Locate the cell with the specified text and output its (x, y) center coordinate. 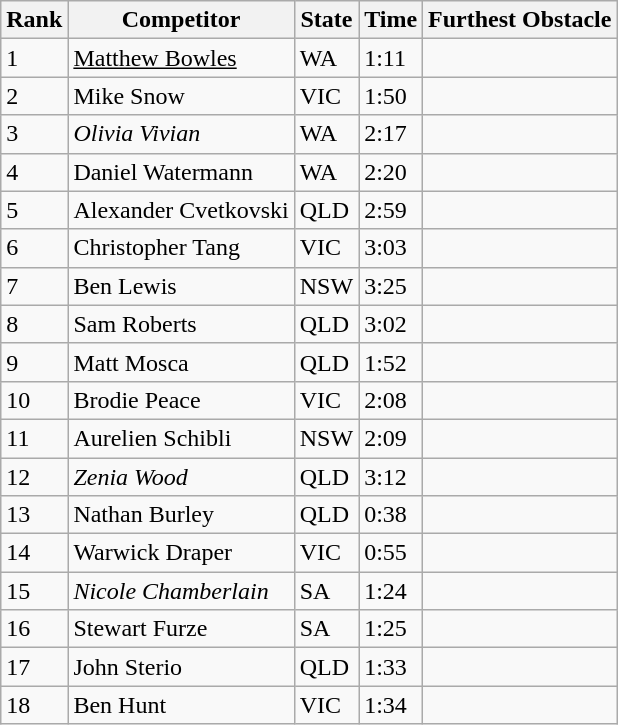
3 (34, 134)
1:52 (391, 362)
11 (34, 438)
State (326, 20)
18 (34, 705)
16 (34, 629)
1:33 (391, 667)
Furthest Obstacle (520, 20)
Ben Lewis (181, 286)
8 (34, 324)
9 (34, 362)
1:50 (391, 96)
Stewart Furze (181, 629)
Daniel Watermann (181, 172)
1:25 (391, 629)
2:59 (391, 210)
1:24 (391, 591)
Alexander Cvetkovski (181, 210)
Rank (34, 20)
Warwick Draper (181, 553)
14 (34, 553)
John Sterio (181, 667)
17 (34, 667)
Time (391, 20)
Sam Roberts (181, 324)
Matthew Bowles (181, 58)
5 (34, 210)
3:03 (391, 248)
4 (34, 172)
0:38 (391, 515)
12 (34, 477)
6 (34, 248)
2:20 (391, 172)
2:09 (391, 438)
Nathan Burley (181, 515)
1 (34, 58)
7 (34, 286)
Zenia Wood (181, 477)
Olivia Vivian (181, 134)
2:08 (391, 400)
Competitor (181, 20)
2 (34, 96)
3:25 (391, 286)
3:12 (391, 477)
Mike Snow (181, 96)
15 (34, 591)
Christopher Tang (181, 248)
2:17 (391, 134)
Brodie Peace (181, 400)
Nicole Chamberlain (181, 591)
0:55 (391, 553)
10 (34, 400)
3:02 (391, 324)
Ben Hunt (181, 705)
Matt Mosca (181, 362)
1:11 (391, 58)
1:34 (391, 705)
13 (34, 515)
Aurelien Schibli (181, 438)
